From the cell containing the given text, extract its center point as (x, y) coordinate. 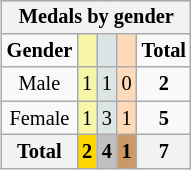
Female (40, 118)
7 (164, 152)
Male (40, 84)
Medals by gender (96, 17)
4 (107, 152)
Gender (40, 51)
3 (107, 118)
5 (164, 118)
0 (127, 84)
